Pinpoint the cell where the given text exists, returning its (X, Y) midpoint coordinate. 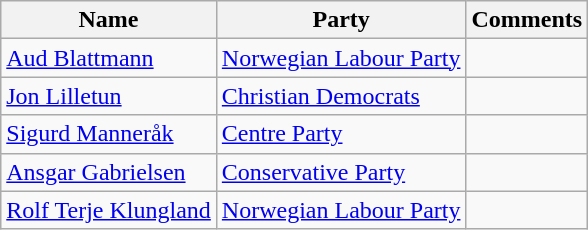
Christian Democrats (341, 96)
Centre Party (341, 134)
Jon Lilletun (109, 96)
Aud Blattmann (109, 58)
Party (341, 20)
Sigurd Manneråk (109, 134)
Rolf Terje Klungland (109, 210)
Ansgar Gabrielsen (109, 172)
Conservative Party (341, 172)
Name (109, 20)
Comments (527, 20)
